From the cell containing the given text, extract its center point as [x, y] coordinate. 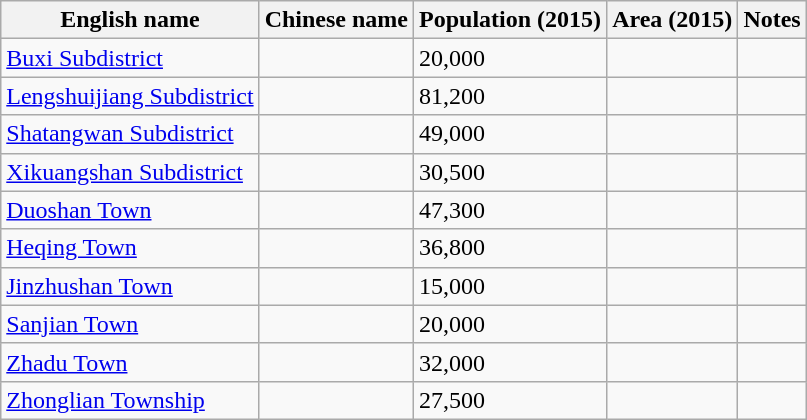
30,500 [510, 172]
32,000 [510, 362]
Zhonglian Township [130, 400]
27,500 [510, 400]
Jinzhushan Town [130, 286]
49,000 [510, 134]
English name [130, 20]
Area (2015) [672, 20]
15,000 [510, 286]
Population (2015) [510, 20]
36,800 [510, 248]
Buxi Subdistrict [130, 58]
Notes [772, 20]
47,300 [510, 210]
Zhadu Town [130, 362]
Lengshuijiang Subdistrict [130, 96]
Sanjian Town [130, 324]
Xikuangshan Subdistrict [130, 172]
81,200 [510, 96]
Duoshan Town [130, 210]
Chinese name [336, 20]
Shatangwan Subdistrict [130, 134]
Heqing Town [130, 248]
